Identify which cell holds the provided text, then report its [x, y] central coordinate. 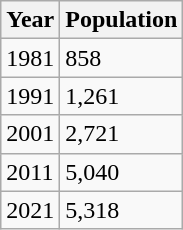
2021 [30, 210]
2001 [30, 134]
858 [122, 58]
Year [30, 20]
5,040 [122, 172]
Population [122, 20]
1981 [30, 58]
1991 [30, 96]
2,721 [122, 134]
5,318 [122, 210]
1,261 [122, 96]
2011 [30, 172]
